Provide the (X, Y) coordinate of the cell's center where the given text is located.  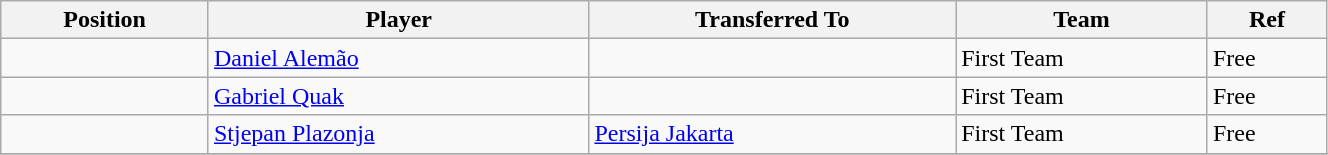
Ref (1266, 20)
Persija Jakarta (772, 134)
Transferred To (772, 20)
Player (398, 20)
Daniel Alemão (398, 58)
Gabriel Quak (398, 96)
Team (1082, 20)
Position (105, 20)
Stjepan Plazonja (398, 134)
